Determine the (x, y) coordinate at the center of the cell enclosing the given text.  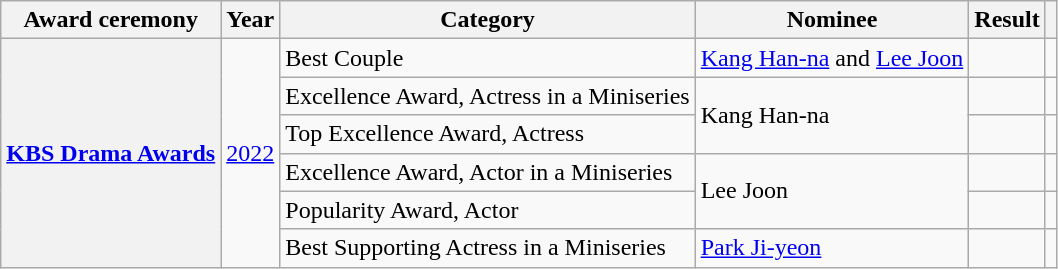
Excellence Award, Actress in a Miniseries (488, 96)
Kang Han-na (832, 115)
Best Supporting Actress in a Miniseries (488, 248)
Year (250, 20)
2022 (250, 153)
Park Ji-yeon (832, 248)
Excellence Award, Actor in a Miniseries (488, 172)
Top Excellence Award, Actress (488, 134)
Best Couple (488, 58)
Award ceremony (111, 20)
Result (1007, 20)
KBS Drama Awards (111, 153)
Kang Han-na and Lee Joon (832, 58)
Lee Joon (832, 191)
Nominee (832, 20)
Popularity Award, Actor (488, 210)
Category (488, 20)
